Pinpoint the cell where the given text exists, returning its (X, Y) midpoint coordinate. 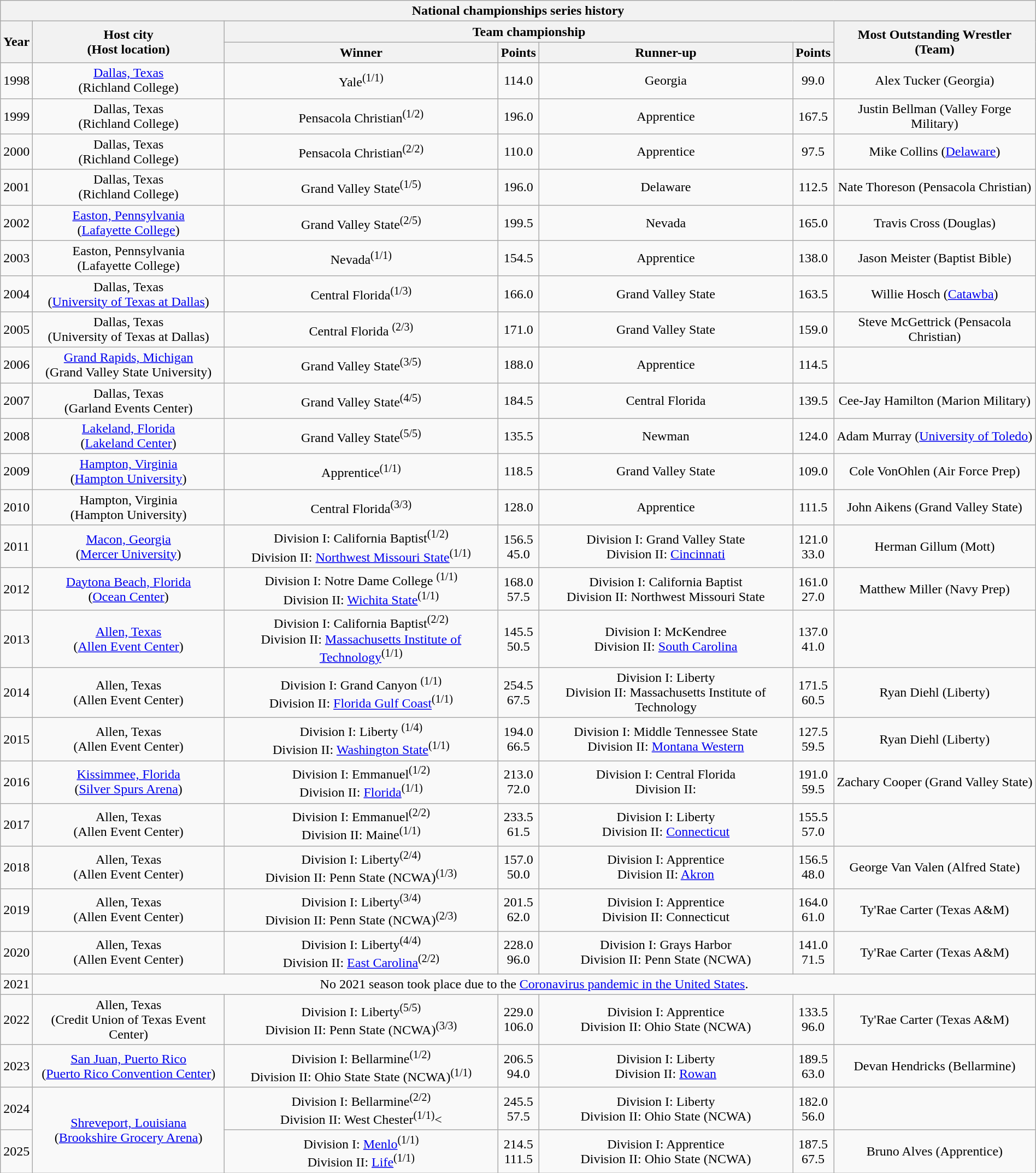
Adam Murray (University of Toledo) (935, 436)
Division I: ApprenticeDivision II: Akron (666, 867)
Cee-Jay Hamilton (Marion Military) (935, 400)
Mike Collins (Delaware) (935, 152)
Division I: Liberty(2/4)Division II: Penn State (NCWA)(1/3) (361, 867)
Grand Valley State(5/5) (361, 436)
194.066.5 (518, 739)
118.5 (518, 472)
184.5 (518, 400)
156.548.0 (813, 867)
Most Outstanding Wrestler(Team) (935, 42)
167.5 (813, 116)
Division I: LibertyDivision II: Rowan (666, 1066)
Division I: California Baptist(2/2)Division II: Massachusetts Institute of Technology(1/1) (361, 639)
114.0 (518, 81)
168.057.5 (518, 589)
Division I: Grand Canyon (1/1)Division II: Florida Gulf Coast(1/1) (361, 693)
Host city(Host location) (129, 42)
2001 (16, 187)
124.0 (813, 436)
2022 (16, 1019)
2016 (16, 782)
228.096.0 (518, 952)
127.559.5 (813, 739)
Division I: Grays HarborDivision II: Penn State (NCWA) (666, 952)
156.545.0 (518, 546)
229.0106.0 (518, 1019)
2025 (16, 1151)
Macon, Georgia(Mercer University) (129, 546)
Daytona Beach, Florida(Ocean Center) (129, 589)
201.562.0 (518, 910)
Division I: California BaptistDivision II: Northwest Missouri State (666, 589)
163.5 (813, 294)
Allen, Texas(Credit Union of Texas Event Center) (129, 1019)
Zachary Cooper (Grand Valley State) (935, 782)
145.550.5 (518, 639)
139.5 (813, 400)
Pensacola Christian(1/2) (361, 116)
Steve McGettrick (Pensacola Christian) (935, 329)
Division I: Central FloridaDivision II: (666, 782)
171.0 (518, 329)
Justin Bellman (Valley Forge Military) (935, 116)
Jason Meister (Baptist Bible) (935, 258)
99.0 (813, 81)
2004 (16, 294)
2009 (16, 472)
Division I: LibertyDivision II: Massachusetts Institute of Technology (666, 693)
Central Florida(3/3) (361, 507)
133.596.0 (813, 1019)
Nevada (666, 223)
165.0 (813, 223)
Team championship (529, 32)
Division I: Bellarmine(1/2)Division II: Ohio State State (NCWA)(1/1) (361, 1066)
Division I: McKendreeDivision II: South Carolina (666, 639)
Division I: LibertyDivision II: Ohio State (NCWA) (666, 1109)
Dallas, Texas(Garland Events Center) (129, 400)
159.0 (813, 329)
Georgia (666, 81)
188.0 (518, 365)
2020 (16, 952)
Division I: Grand Valley StateDivision II: Cincinnati (666, 546)
2007 (16, 400)
2011 (16, 546)
2006 (16, 365)
Division I: LibertyDivision II: Connecticut (666, 824)
166.0 (518, 294)
2015 (16, 739)
189.563.0 (813, 1066)
National championships series history (518, 11)
214.5111.5 (518, 1151)
Year (16, 42)
Central Florida(1/3) (361, 294)
2010 (16, 507)
Division I: California Baptist(1/2)Division II: Northwest Missouri State(1/1) (361, 546)
121.033.0 (813, 546)
171.560.5 (813, 693)
Division I: Liberty(3/4)Division II: Penn State (NCWA)(2/3) (361, 910)
135.5 (518, 436)
128.0 (518, 507)
Bruno Alves (Apprentice) (935, 1151)
Division I: Menlo(1/1)Division II: Life(1/1) (361, 1151)
110.0 (518, 152)
2013 (16, 639)
Division I: Emmanuel(1/2)Division II: Florida(1/1) (361, 782)
Grand Valley State(4/5) (361, 400)
199.5 (518, 223)
161.027.0 (813, 589)
141.071.5 (813, 952)
2002 (16, 223)
Delaware (666, 187)
164.061.0 (813, 910)
Division I: ApprenticeDivision II: Connecticut (666, 910)
San Juan, Puerto Rico(Puerto Rico Convention Center) (129, 1066)
2021 (16, 984)
2008 (16, 436)
2014 (16, 693)
233.561.5 (518, 824)
Division I: Middle Tennessee StateDivision II: Montana Western (666, 739)
2017 (16, 824)
213.072.0 (518, 782)
138.0 (813, 258)
John Aikens (Grand Valley State) (935, 507)
Newman (666, 436)
Kissimmee, Florida(Silver Spurs Arena) (129, 782)
Central Florida (666, 400)
Division I: Emmanuel(2/2)Division II: Maine(1/1) (361, 824)
Division I: Notre Dame College (1/1)Division II: Wichita State(1/1) (361, 589)
Matthew Miller (Navy Prep) (935, 589)
2000 (16, 152)
97.5 (813, 152)
Grand Rapids, Michigan(Grand Valley State University) (129, 365)
245.557.5 (518, 1109)
Winner (361, 52)
2003 (16, 258)
2018 (16, 867)
Willie Hosch (Catawba) (935, 294)
Travis Cross (Douglas) (935, 223)
206.594.0 (518, 1066)
Shreveport, Louisiana(Brookshire Grocery Arena) (129, 1130)
Grand Valley State(2/5) (361, 223)
114.5 (813, 365)
Alex Tucker (Georgia) (935, 81)
1998 (16, 81)
No 2021 season took place due to the Coronavirus pandemic in the United States. (534, 984)
Apprentice(1/1) (361, 472)
2024 (16, 1109)
2019 (16, 910)
Central Florida (2/3) (361, 329)
Nevada(1/1) (361, 258)
1999 (16, 116)
187.567.5 (813, 1151)
254.567.5 (518, 693)
112.5 (813, 187)
2023 (16, 1066)
157.050.0 (518, 867)
155.557.0 (813, 824)
Division I: Liberty (1/4)Division II: Washington State(1/1) (361, 739)
154.5 (518, 258)
111.5 (813, 507)
Pensacola Christian(2/2) (361, 152)
Division I: Liberty(4/4)Division II: East Carolina(2/2) (361, 952)
Division I: Bellarmine(2/2)Division II: West Chester(1/1)< (361, 1109)
Nate Thoreson (Pensacola Christian) (935, 187)
George Van Valen (Alfred State) (935, 867)
191.059.5 (813, 782)
2005 (16, 329)
Cole VonOhlen (Air Force Prep) (935, 472)
Lakeland, Florida(Lakeland Center) (129, 436)
2012 (16, 589)
Runner-up (666, 52)
109.0 (813, 472)
137.041.0 (813, 639)
Devan Hendricks (Bellarmine) (935, 1066)
Herman Gillum (Mott) (935, 546)
Grand Valley State(3/5) (361, 365)
Division I: Liberty(5/5)Division II: Penn State (NCWA)(3/3) (361, 1019)
Yale(1/1) (361, 81)
182.056.0 (813, 1109)
Grand Valley State(1/5) (361, 187)
